Detect which cell encompasses the target text, then output its (X, Y) center coordinate. 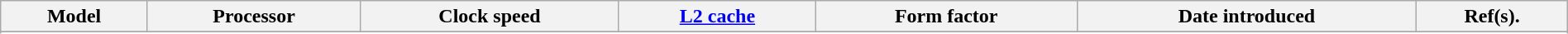
Date introduced (1247, 17)
Form factor (946, 17)
L2 cache (717, 17)
Model (74, 17)
Clock speed (490, 17)
Processor (253, 17)
Ref(s). (1492, 17)
